Extract the [x, y] coordinate from the center of the cell holding the provided text.  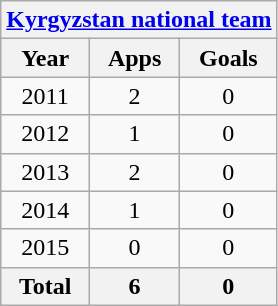
Apps [135, 58]
Total [46, 286]
6 [135, 286]
Kyrgyzstan national team [139, 20]
Goals [229, 58]
Year [46, 58]
2014 [46, 210]
2012 [46, 134]
2015 [46, 248]
2013 [46, 172]
2011 [46, 96]
